Locate the cell with the specified text and output its (X, Y) center coordinate. 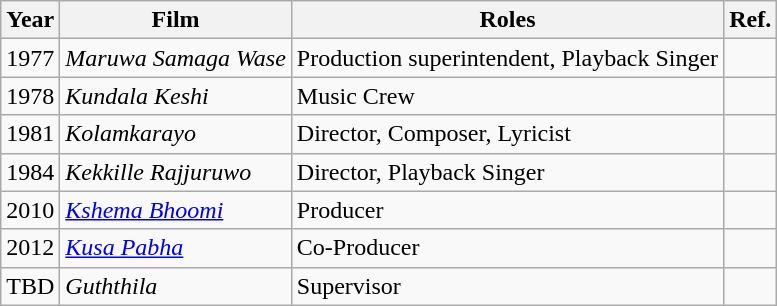
TBD (30, 286)
Year (30, 20)
Maruwa Samaga Wase (176, 58)
Production superintendent, Playback Singer (507, 58)
Ref. (750, 20)
Kusa Pabha (176, 248)
Producer (507, 210)
2010 (30, 210)
Kundala Keshi (176, 96)
Director, Composer, Lyricist (507, 134)
Supervisor (507, 286)
Co-Producer (507, 248)
1984 (30, 172)
Music Crew (507, 96)
2012 (30, 248)
Film (176, 20)
1978 (30, 96)
Director, Playback Singer (507, 172)
1977 (30, 58)
Kshema Bhoomi (176, 210)
1981 (30, 134)
Kekkille Rajjuruwo (176, 172)
Roles (507, 20)
Guththila (176, 286)
Kolamkarayo (176, 134)
